Output the [x, y] coordinate of the center of the cell containing the given text.  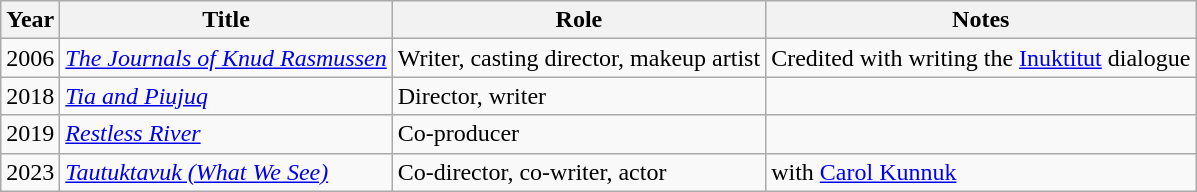
Writer, casting director, makeup artist [578, 58]
Tia and Piujuq [226, 96]
Co-producer [578, 134]
2006 [30, 58]
Tautuktavuk (What We See) [226, 172]
2018 [30, 96]
Credited with writing the Inuktitut dialogue [981, 58]
with Carol Kunnuk [981, 172]
Year [30, 20]
Role [578, 20]
Title [226, 20]
2019 [30, 134]
Co-director, co-writer, actor [578, 172]
Notes [981, 20]
2023 [30, 172]
The Journals of Knud Rasmussen [226, 58]
Restless River [226, 134]
Director, writer [578, 96]
